Detect which cell encompasses the target text, then output its (x, y) center coordinate. 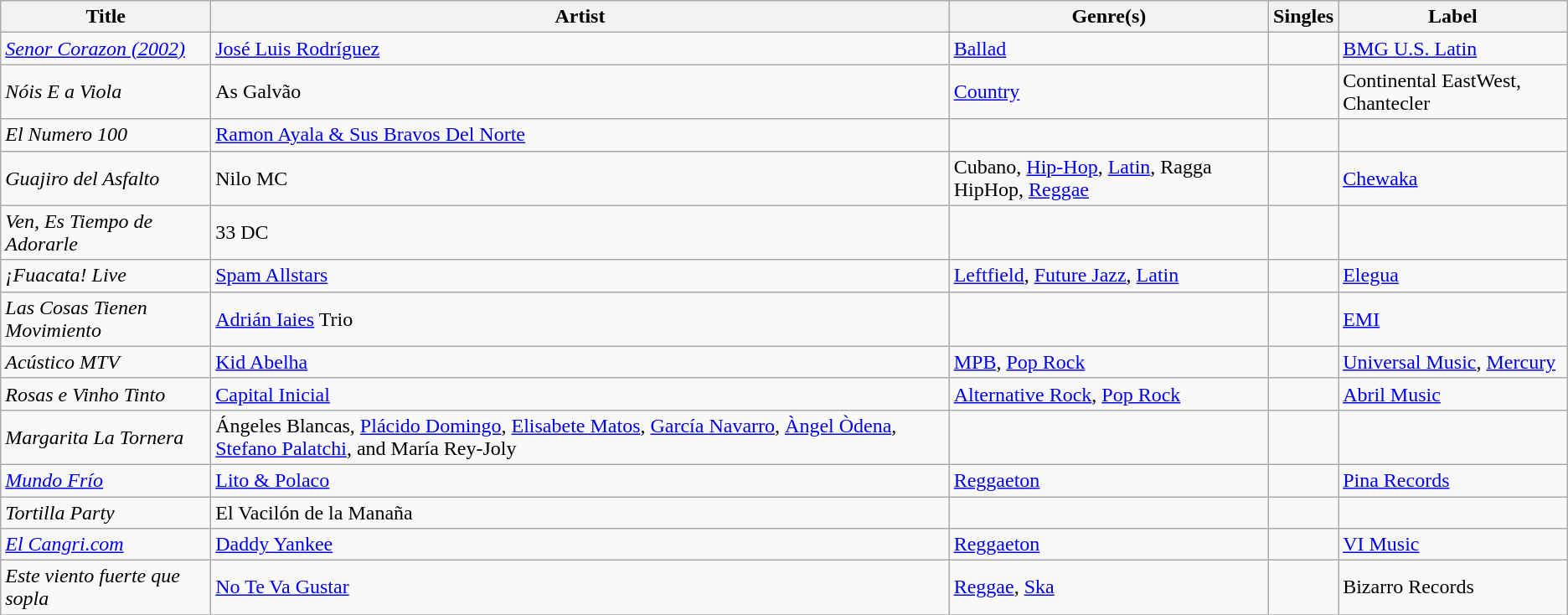
Leftfield, Future Jazz, Latin (1109, 276)
VI Music (1453, 545)
Daddy Yankee (580, 545)
Singles (1303, 17)
Ballad (1109, 49)
Title (106, 17)
Acústico MTV (106, 362)
No Te Va Gustar (580, 588)
El Vacilón de la Manaña (580, 512)
Country (1109, 92)
Chewaka (1453, 178)
Adrián Iaies Trio (580, 318)
Mundo Frío (106, 480)
Universal Music, Mercury (1453, 362)
Alternative Rock, Pop Rock (1109, 394)
El Numero 100 (106, 135)
Artist (580, 17)
Abril Music (1453, 394)
Cubano, Hip-Hop, Latin, Ragga HipHop, Reggae (1109, 178)
Senor Corazon (2002) (106, 49)
Pina Records (1453, 480)
MPB, Pop Rock (1109, 362)
Reggae, Ska (1109, 588)
As Galvão (580, 92)
Ángeles Blancas, Plácido Domingo, Elisabete Matos, García Navarro, Àngel Òdena, Stefano Palatchi, and María Rey-Joly (580, 437)
Capital Inicial (580, 394)
El Cangri.com (106, 545)
Label (1453, 17)
¡Fuacata! Live (106, 276)
EMI (1453, 318)
Las Cosas Tienen Movimiento (106, 318)
Elegua (1453, 276)
Margarita La Tornera (106, 437)
José Luis Rodríguez (580, 49)
Ramon Ayala & Sus Bravos Del Norte (580, 135)
Ven, Es Tiempo de Adorarle (106, 233)
Tortilla Party (106, 512)
Kid Abelha (580, 362)
33 DC (580, 233)
Guajiro del Asfalto (106, 178)
Bizarro Records (1453, 588)
Este viento fuerte que sopla (106, 588)
Spam Allstars (580, 276)
Genre(s) (1109, 17)
BMG U.S. Latin (1453, 49)
Nilo MC (580, 178)
Lito & Polaco (580, 480)
Rosas e Vinho Tinto (106, 394)
Nóis E a Viola (106, 92)
Continental EastWest, Chantecler (1453, 92)
